Identify which cell holds the provided text, then report its (X, Y) central coordinate. 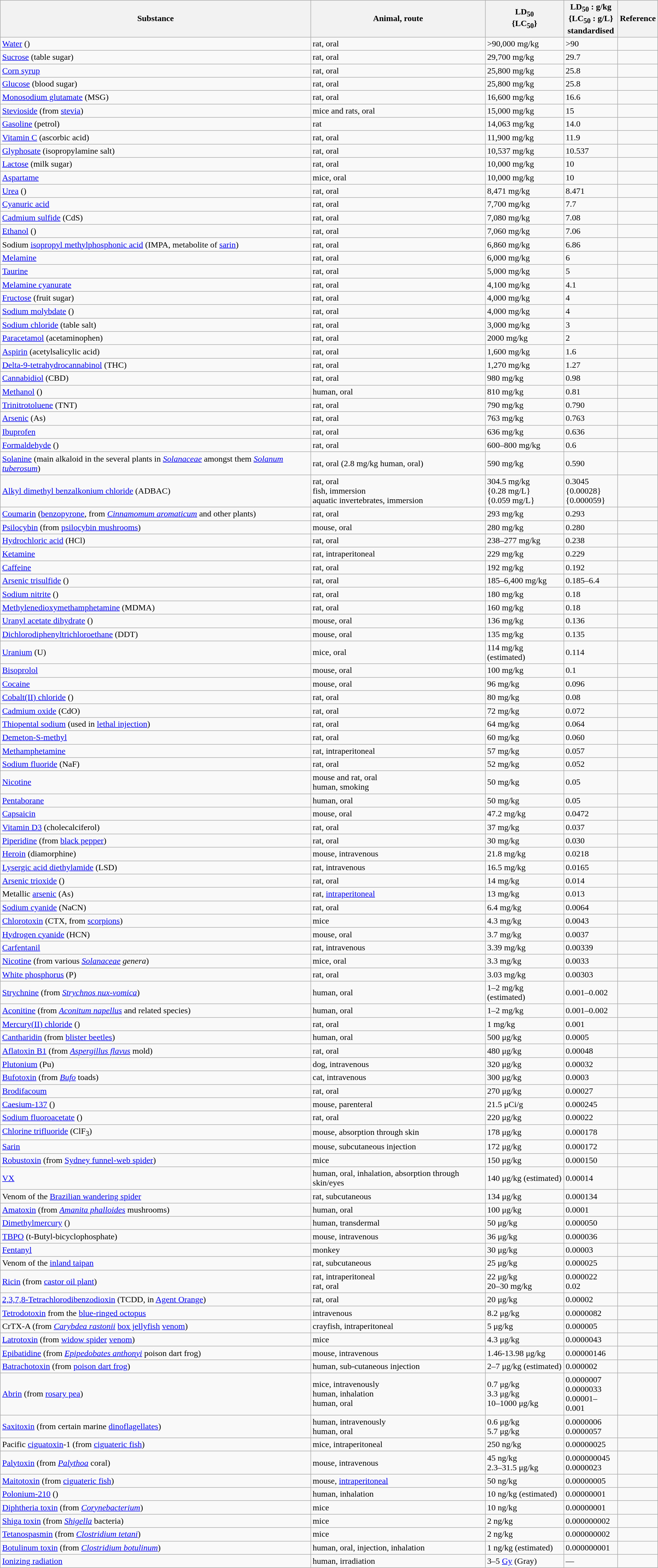
0.00000025 (591, 1445)
>90 (591, 44)
Ricin (from castor oil plant) (155, 1281)
mice, intravenouslyhuman, inhalationhuman, oral (398, 1394)
Methylenedioxymethamphetamine (MDMA) (155, 608)
0.000245 (591, 1104)
Cocaine (155, 684)
11,900 mg/kg (524, 137)
rat (398, 124)
1.6 (591, 352)
6.86 (591, 244)
250 ng/kg (524, 1445)
mouse and rat, oralhuman, smoking (398, 783)
Sarin (155, 1147)
7.7 (591, 204)
Fentanyl (155, 1250)
0.000022 0.02 (591, 1281)
0.08 (591, 697)
Heroin (diamorphine) (155, 854)
480 μg/kg (524, 1051)
1.27 (591, 365)
160 mg/kg (524, 608)
1 mg/kg (524, 1024)
0.1 (591, 670)
Shiga toxin (from Shigella bacteria) (155, 1521)
16,600 mg/kg (524, 97)
Bisoprolol (155, 670)
4,100 mg/kg (524, 284)
2000 mg/kg (524, 338)
Chlorotoxin (CTX, from scorpions) (155, 921)
Sucrose (table sugar) (155, 57)
Methanol () (155, 392)
— (591, 1561)
Caesium-137 () (155, 1104)
Psilocybin (from psilocybin mushrooms) (155, 527)
6,860 mg/kg (524, 244)
1 ng/kg (estimated) (524, 1548)
7.06 (591, 231)
60 mg/kg (524, 737)
0.192 (591, 567)
64 mg/kg (524, 724)
Abrin (from rosary pea) (155, 1394)
100 μg/kg (524, 1210)
30 mg/kg (524, 841)
Cannabidiol (CBD) (155, 378)
11.9 (591, 137)
0.00003 (591, 1250)
cat, intravenous (398, 1078)
0.6 (591, 445)
10 ng/kg (524, 1508)
0.0000000450.0000023 (591, 1463)
Glyphosate (isopropylamine salt) (155, 151)
Diphtheria toxin (from Corynebacterium) (155, 1508)
3.39 mg/kg (524, 947)
0.590 (591, 463)
0.763 (591, 418)
0.0165 (591, 867)
Hydrogen cyanide (HCN) (155, 934)
14.0 (591, 124)
Arsenic trisulfide () (155, 581)
Robustoxin (from Sydney funnel-web spider) (155, 1160)
Reference (638, 19)
14,063 mg/kg (524, 124)
2,3,7,8-Tetrachlorodibenzodioxin (TCDD, in Agent Orange) (155, 1299)
0.000005 (591, 1326)
6,000 mg/kg (524, 258)
Sodium chloride (table salt) (155, 325)
Melamine cyanurate (155, 284)
0.0001 (591, 1210)
790 mg/kg (524, 405)
Hydrochloric acid (HCl) (155, 541)
0.0037 (591, 934)
Stevioside (from stevia) (155, 111)
Venom of the Brazilian wandering spider (155, 1196)
0.00022 (591, 1118)
3,000 mg/kg (524, 325)
0.00339 (591, 947)
Uranium (U) (155, 653)
22 μg/kg 20–30 mg/kg (524, 1281)
0.072 (591, 711)
1.46-13.98 μg/kg (524, 1353)
293 mg/kg (524, 514)
0.0000043 (591, 1339)
3.03 mg/kg (524, 974)
White phosphorus (P) (155, 974)
0.0003 (591, 1078)
7,080 mg/kg (524, 218)
600–800 mg/kg (524, 445)
6 (591, 258)
6.4 mg/kg (524, 907)
0.064 (591, 724)
229 mg/kg (524, 554)
Aspartame (155, 178)
0.00303 (591, 974)
0.293 (591, 514)
0.000178 (591, 1132)
0.000036 (591, 1236)
0.3045 {0.00028} {0.000059} (591, 491)
0.0005 (591, 1037)
0.000025 (591, 1263)
100 mg/kg (524, 670)
980 mg/kg (524, 378)
Sodium fluoroacetate () (155, 1118)
0.229 (591, 554)
29.7 (591, 57)
180 mg/kg (524, 594)
0.000002 (591, 1366)
0.037 (591, 827)
0.0033 (591, 961)
8.471 (591, 191)
Amatoxin (from Amanita phalloides mushrooms) (155, 1210)
0.030 (591, 841)
0.00000070.00000330.00001–0.001 (591, 1394)
Botulinum toxin (from Clostridium botulinum) (155, 1548)
0.000150 (591, 1160)
320 μg/kg (524, 1064)
4.3 μg/kg (524, 1339)
500 μg/kg (524, 1037)
Arsenic trioxide () (155, 881)
0.0472 (591, 814)
human, intravenouslyhuman, oral (398, 1427)
mouse, subcutaneous injection (398, 1147)
Sodium molybdate () (155, 311)
Cyanuric acid (155, 204)
mouse, absorption through skin (398, 1132)
280 mg/kg (524, 527)
5 (591, 271)
0.98 (591, 378)
114 mg/kg (estimated) (524, 653)
Carfentanil (155, 947)
0.0043 (591, 921)
5 μg/kg (524, 1326)
mouse, parenteral (398, 1104)
Pentaborane (155, 801)
636 mg/kg (524, 432)
810 mg/kg (524, 392)
Epibatidine (from Epipedobates anthonyi poison dart frog) (155, 1353)
178 μg/kg (524, 1132)
human, transdermal (398, 1223)
crayfish, intraperitoneal (398, 1326)
185–6,400 mg/kg (524, 581)
Dimethylmercury () (155, 1223)
monkey (398, 1250)
0.000050 (591, 1223)
Monosodium glutamate (MSG) (155, 97)
150 μg/kg (524, 1160)
0.280 (591, 527)
Maitotoxin (from ciguateric fish) (155, 1481)
96 mg/kg (524, 684)
10.537 (591, 151)
47.2 mg/kg (524, 814)
0.185–6.4 (591, 581)
0.00000060.0000057 (591, 1427)
4.1 (591, 284)
VX (155, 1178)
52 mg/kg (524, 764)
Urea () (155, 191)
7.08 (591, 218)
human, sub-cutaneous injection (398, 1366)
Thiopental sodium (used in lethal injection) (155, 724)
0.096 (591, 684)
57 mg/kg (524, 751)
Chlorine trifluoride (ClF3) (155, 1132)
LD50 : g/kg {LC50 : g/L} standardised (591, 19)
human, inhalation (398, 1494)
16.6 (591, 97)
50 ng/kg (524, 1481)
Capsaicin (155, 814)
TBPO (t-Butyl-bicyclophosphate) (155, 1236)
Strychnine (from Strychnos nux-vomica) (155, 993)
Bufotoxin (from Bufo toads) (155, 1078)
Pacific ciguatoxin-1 (from ciguateric fish) (155, 1445)
Ketamine (155, 554)
mice, intraperitoneal (398, 1445)
134 μg/kg (524, 1196)
1–2 mg/kg (estimated) (524, 993)
Piperidine (from black pepper) (155, 841)
Batrachotoxin (from poison dart frog) (155, 1366)
135 mg/kg (524, 634)
45 ng/kg2.3–31.5 μg/kg (524, 1463)
Tetrodotoxin from the blue-ringed octopus (155, 1313)
Palytoxin (from Palythoa coral) (155, 1463)
0.000172 (591, 1147)
0.00048 (591, 1051)
Melamine (155, 258)
29,700 mg/kg (524, 57)
Aconitine (from Aconitum napellus and related species) (155, 1011)
20 μg/kg (524, 1299)
Lysergic acid diethylamide (LSD) (155, 867)
50 μg/kg (524, 1223)
14 mg/kg (524, 881)
0.014 (591, 881)
>90,000 mg/kg (524, 44)
Caffeine (155, 567)
0.052 (591, 764)
5,000 mg/kg (524, 271)
Sodium fluoride (NaF) (155, 764)
0.000134 (591, 1196)
8.2 μg/kg (524, 1313)
192 mg/kg (524, 567)
dog, intravenous (398, 1064)
172 μg/kg (524, 1147)
0.0000082 (591, 1313)
0.6 μg/kg5.7 μg/kg (524, 1427)
2–7 μg/kg (estimated) (524, 1366)
0.81 (591, 392)
10 ng/kg (estimated) (524, 1494)
13 mg/kg (524, 894)
1–2 mg/kg (524, 1011)
1,600 mg/kg (524, 352)
0.00014 (591, 1178)
Cobalt(II) chloride () (155, 697)
rat, oral (2.8 mg/kg human, oral) (398, 463)
220 μg/kg (524, 1118)
0.00032 (591, 1064)
Fructose (fruit sugar) (155, 298)
Alkyl dimethyl benzalkonium chloride (ADBAC) (155, 491)
Methamphetamine (155, 751)
Aspirin (acetylsalicylic acid) (155, 352)
Ionizing radiation (155, 1561)
763 mg/kg (524, 418)
7,060 mg/kg (524, 231)
Metallic arsenic (As) (155, 894)
Vitamin C (ascorbic acid) (155, 137)
Taurine (155, 271)
0.00002 (591, 1299)
Latrotoxin (from widow spider venom) (155, 1339)
0.001 (591, 1024)
0.636 (591, 432)
Ibuprofen (155, 432)
Solanine (main alkaloid in the several plants in Solanaceae amongst them Solanum tuberosum) (155, 463)
Brodifacoum (155, 1091)
0.00000146 (591, 1353)
36 μg/kg (524, 1236)
10,537 mg/kg (524, 151)
304.5 mg/kg {0.28 mg/L} {0.059 mg/L} (524, 491)
0.136 (591, 621)
21.8 mg/kg (524, 854)
Plutonium (Pu) (155, 1064)
270 μg/kg (524, 1091)
72 mg/kg (524, 711)
Arsenic (As) (155, 418)
mice and rats, oral (398, 111)
0.013 (591, 894)
mouse, intraperitoneal (398, 1481)
Venom of the inland taipan (155, 1263)
30 μg/kg (524, 1250)
LD50 {LC50} (524, 19)
0.135 (591, 634)
15 (591, 111)
Cadmium oxide (CdO) (155, 711)
590 mg/kg (524, 463)
0.0064 (591, 907)
16.5 mg/kg (524, 867)
Uranyl acetate dihydrate () (155, 621)
intravenous (398, 1313)
4.3 mg/kg (524, 921)
3.7 mg/kg (524, 934)
25 μg/kg (524, 1263)
Ethanol () (155, 231)
Corn syrup (155, 71)
0.057 (591, 751)
300 μg/kg (524, 1078)
Gasoline (petrol) (155, 124)
3–5 Gy (Gray) (524, 1561)
Vitamin D3 (cholecalciferol) (155, 827)
Formaldehyde () (155, 445)
136 mg/kg (524, 621)
0.238 (591, 541)
Lactose (milk sugar) (155, 164)
80 mg/kg (524, 697)
Demeton-S-methyl (155, 737)
8,471 mg/kg (524, 191)
2 (591, 338)
human, oral, injection, inhalation (398, 1548)
Substance (155, 19)
0.7 μg/kg3.3 μg/kg10–1000 μg/kg (524, 1394)
Sodium cyanide (NaCN) (155, 907)
Paracetamol (acetaminophen) (155, 338)
Nicotine (155, 783)
CrTX-A (from Carybdea rastonii box jellyfish venom) (155, 1326)
Glucose (blood sugar) (155, 84)
Cadmium sulfide (CdS) (155, 218)
Saxitoxin (from certain marine dinoflagellates) (155, 1427)
Nicotine (from various Solanaceae genera) (155, 961)
1,270 mg/kg (524, 365)
0.000000001 (591, 1548)
Sodium nitrite () (155, 594)
Dichlorodiphenyltrichloroethane (DDT) (155, 634)
0.790 (591, 405)
3.3 mg/kg (524, 961)
7,700 mg/kg (524, 204)
human, oral, inhalation, absorption through skin/eyes (398, 1178)
rat, oral fish, immersion aquatic invertebrates, immersion (398, 491)
human, irradiation (398, 1561)
37 mg/kg (524, 827)
Tetanospasmin (from Clostridium tetani) (155, 1534)
Coumarin (benzopyrone, from Cinnamomum aromaticum and other plants) (155, 514)
Trinitrotoluene (TNT) (155, 405)
rat, intraperitoneal rat, oral (398, 1281)
Mercury(II) chloride () (155, 1024)
3 (591, 325)
Delta-9-tetrahydrocannabinol (THC) (155, 365)
0.060 (591, 737)
140 μg/kg (estimated) (524, 1178)
238–277 mg/kg (524, 541)
0.0218 (591, 854)
Aflatoxin B1 (from Aspergillus flavus mold) (155, 1051)
Animal, route (398, 19)
15,000 mg/kg (524, 111)
0.00027 (591, 1091)
0.00000005 (591, 1481)
Water () (155, 44)
Sodium isopropyl methylphosphonic acid (IMPA, metabolite of sarin) (155, 244)
Cantharidin (from blister beetles) (155, 1037)
21.5 μCi/g (524, 1104)
Polonium-210 () (155, 1494)
0.114 (591, 653)
